Locate the cell with the specified text and output its [x, y] center coordinate. 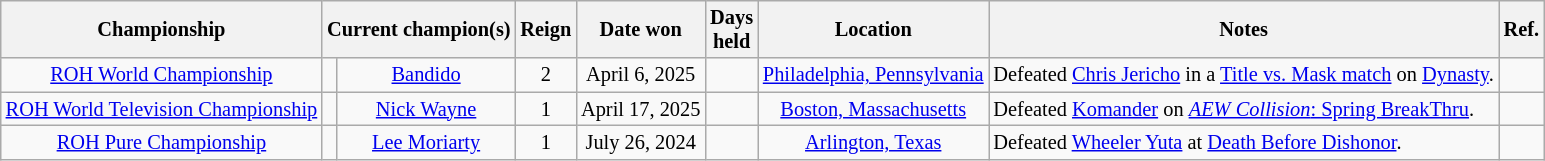
Lee Moriarty [426, 142]
Defeated Komander on AEW Collision: Spring BreakThru. [1243, 109]
ROH World Television Championship [162, 109]
ROH Pure Championship [162, 142]
Bandido [426, 75]
April 17, 2025 [640, 109]
Reign [546, 29]
Location [874, 29]
Current champion(s) [418, 29]
Notes [1243, 29]
ROH World Championship [162, 75]
Ref. [1522, 29]
Boston, Massachusetts [874, 109]
July 26, 2024 [640, 142]
April 6, 2025 [640, 75]
Daysheld [732, 29]
Philadelphia, Pennsylvania [874, 75]
Defeated Wheeler Yuta at Death Before Dishonor. [1243, 142]
2 [546, 75]
Defeated Chris Jericho in a Title vs. Mask match on Dynasty. [1243, 75]
Nick Wayne [426, 109]
Championship [162, 29]
Date won [640, 29]
Arlington, Texas [874, 142]
